Extract the (x, y) coordinate from the center of the cell holding the provided text.  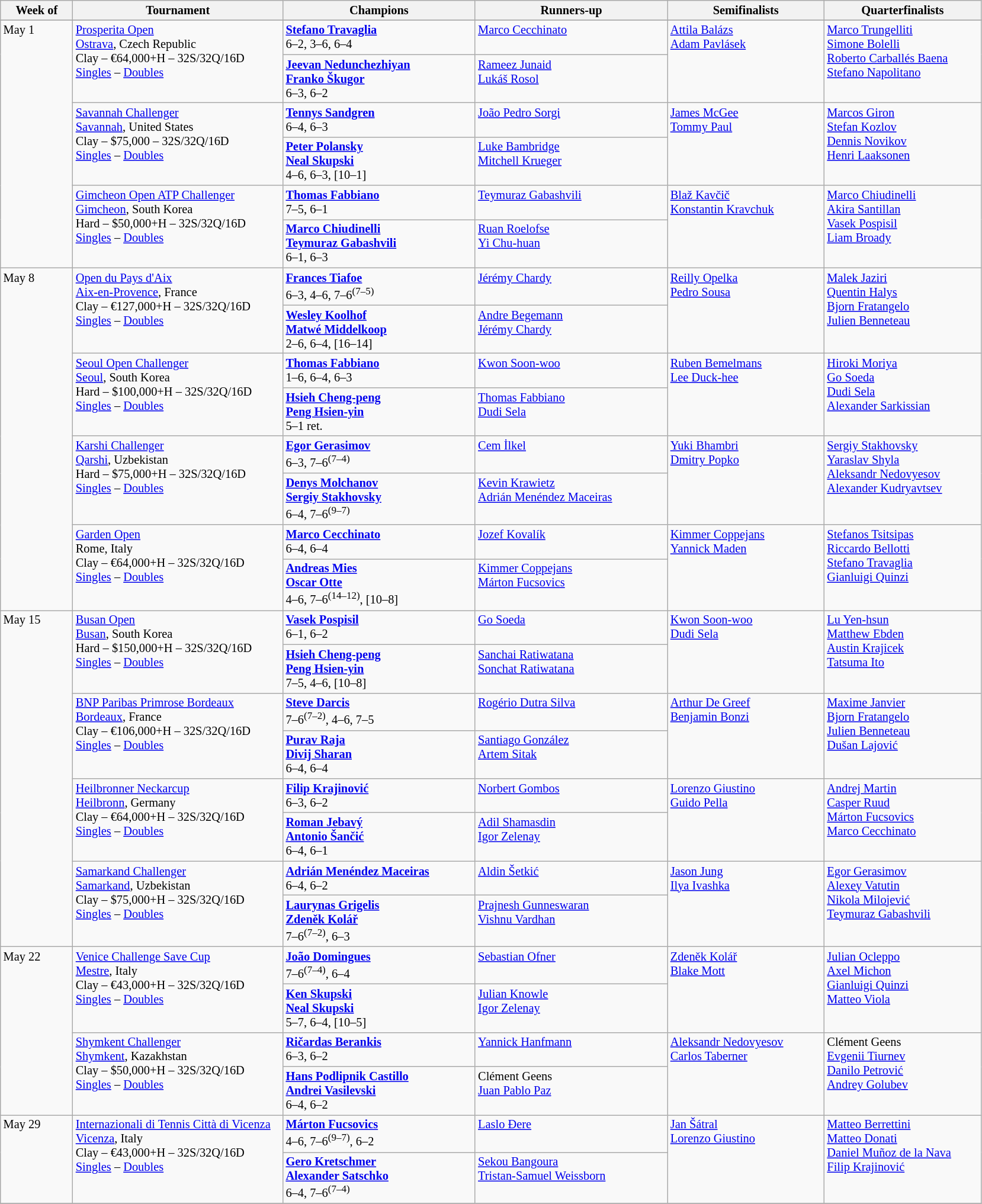
Julian Ocleppo Axel Michon Gianluigi Quinzi Matteo Viola (903, 989)
Kevin Krawietz Adrián Menéndez Maceiras (571, 499)
Hans Podlipnik Castillo Andrei Vasilevski6–4, 6–2 (379, 1090)
Arthur De Greef Benjamin Bonzi (746, 736)
May 29 (37, 1159)
Marcos Giron Stefan Kozlov Dennis Novikov Henri Laaksonen (903, 143)
May 8 (37, 439)
Jason Jung Ilya Ivashka (746, 904)
Maxime Janvier Bjorn Fratangelo Julien Benneteau Dušan Lajović (903, 736)
Gimcheon Open ATP ChallengerGimcheon, South Korea Hard – $50,000+H – 32S/32Q/16DSingles – Doubles (178, 226)
Shymkent ChallengerShymkent, Kazakhstan Clay – $50,000+H – 32S/32Q/16DSingles – Doubles (178, 1073)
Santiago González Artem Sitak (571, 754)
Kwon Soon-woo (571, 371)
Laurynas Grigelis Zdeněk Kolář7–6(7–2), 6–3 (379, 920)
Busan OpenBusan, South Korea Hard – $150,000+H – 32S/32Q/16DSingles – Doubles (178, 651)
Garden OpenRome, Italy Clay – €64,000+H – 32S/32Q/16DSingles – Doubles (178, 567)
Sekou Bangoura Tristan-Samuel Weissborn (571, 1177)
Go Soeda (571, 627)
Ruben Bemelmans Lee Duck-hee (746, 394)
Kimmer Coppejans Yannick Maden (746, 567)
Hsieh Cheng-peng Peng Hsien-yin5–1 ret. (379, 412)
Teymuraz Gabashvili (571, 203)
Marco Chiudinelli Akira Santillan Vasek Pospisil Liam Broady (903, 226)
Matteo Berrettini Matteo Donati Daniel Muñoz de la Nava Filip Krajinović (903, 1159)
Runners-up (571, 10)
Kimmer Coppejans Márton Fucsovics (571, 584)
Aleksandr Nedovyesov Carlos Taberner (746, 1073)
Egor Gerasimov Alexey Vatutin Nikola Milojević Teymuraz Gabashvili (903, 904)
Andrej Martin Casper Ruud Márton Fucsovics Marco Cecchinato (903, 820)
Purav Raja Divij Sharan6–4, 6–4 (379, 754)
Luke Bambridge Mitchell Krueger (571, 161)
Prosperita OpenOstrava, Czech Republic Clay – €64,000+H – 32S/32Q/16DSingles – Doubles (178, 62)
Semifinalists (746, 10)
Wesley Koolhof Matwé Middelkoop2–6, 6–4, [16–14] (379, 329)
Sebastian Ofner (571, 965)
Jeevan Nedunchezhiyan Franko Škugor6–3, 6–2 (379, 79)
Zdeněk Kolář Blake Mott (746, 989)
Marco Cecchinato (571, 37)
Andreas Mies Oscar Otte4–6, 7–6(14–12), [10–8] (379, 584)
Ruan Roelofse Yi Chu-huan (571, 243)
Andre Begemann Jérémy Chardy (571, 329)
Week of (37, 10)
Quarterfinalists (903, 10)
Open du Pays d'AixAix-en-Provence, France Clay – €127,000+H – 32S/32Q/16DSingles – Doubles (178, 310)
Marco Cecchinato6–4, 6–4 (379, 542)
Ričardas Berankis6–3, 6–2 (379, 1049)
Jan Šátral Lorenzo Giustino (746, 1159)
Egor Gerasimov6–3, 7–6(7–4) (379, 455)
Marco Trungelliti Simone Bolelli Roberto Carballés Baena Stefano Napolitano (903, 62)
Malek Jaziri Quentin Halys Bjorn Fratangelo Julien Benneteau (903, 310)
Sergiy Stakhovsky Yaraslav Shyla Aleksandr Nedovyesov Alexander Kudryavtsev (903, 480)
Marco Chiudinelli Teymuraz Gabashvili6–1, 6–3 (379, 243)
Thomas Fabbiano1–6, 6–4, 6–3 (379, 371)
Stefano Travaglia6–2, 3–6, 6–4 (379, 37)
BNP Paribas Primrose BordeauxBordeaux, France Clay – €106,000+H – 32S/32Q/16DSingles – Doubles (178, 736)
João Domingues7–6(7–4), 6–4 (379, 965)
Savannah ChallengerSavannah, United States Clay – $75,000 – 32S/32Q/16DSingles – Doubles (178, 143)
Filip Krajinović6–3, 6–2 (379, 795)
Roman Jebavý Antonio Šančić6–4, 6–1 (379, 837)
Sanchai Ratiwatana Sonchat Ratiwatana (571, 669)
Tennys Sandgren6–4, 6–3 (379, 120)
Clément Geens Evgenii Tiurnev Danilo Petrović Andrey Golubev (903, 1073)
Karshi ChallengerQarshi, Uzbekistan Hard – $75,000+H – 32S/32Q/16DSingles – Doubles (178, 480)
Rogério Dutra Silva (571, 712)
Laslo Đere (571, 1134)
May 15 (37, 778)
Stefanos Tsitsipas Riccardo Bellotti Stefano Travaglia Gianluigi Quinzi (903, 567)
Adrián Menéndez Maceiras6–4, 6–2 (379, 878)
Aldin Šetkić (571, 878)
Clément Geens Juan Pablo Paz (571, 1090)
Thomas Fabbiano Dudi Sela (571, 412)
João Pedro Sorgi (571, 120)
Blaž Kavčič Konstantin Kravchuk (746, 226)
Venice Challenge Save CupMestre, Italy Clay – €43,000+H – 32S/32Q/16DSingles – Doubles (178, 989)
Heilbronner NeckarcupHeilbronn, Germany Clay – €64,000+H – 32S/32Q/16DSingles – Doubles (178, 820)
May 22 (37, 1030)
Champions (379, 10)
Lorenzo Giustino Guido Pella (746, 820)
Jérémy Chardy (571, 287)
Frances Tiafoe6–3, 4–6, 7–6(7–5) (379, 287)
Denys Molchanov Sergiy Stakhovsky6–4, 7–6(9–7) (379, 499)
Yannick Hanfmann (571, 1049)
Márton Fucsovics4–6, 7–6(9–7), 6–2 (379, 1134)
Kwon Soon-woo Dudi Sela (746, 651)
Yuki Bhambri Dmitry Popko (746, 480)
Hsieh Cheng-peng Peng Hsien-yin7–5, 4–6, [10–8] (379, 669)
Lu Yen-hsun Matthew Ebden Austin Krajicek Tatsuma Ito (903, 651)
Tournament (178, 10)
Peter Polansky Neal Skupski4–6, 6–3, [10–1] (379, 161)
Prajnesh Gunneswaran Vishnu Vardhan (571, 920)
Reilly Opelka Pedro Sousa (746, 310)
James McGee Tommy Paul (746, 143)
Gero Kretschmer Alexander Satschko6–4, 7–6(7–4) (379, 1177)
Jozef Kovalík (571, 542)
Seoul Open ChallengerSeoul, South Korea Hard – $100,000+H – 32S/32Q/16DSingles – Doubles (178, 394)
Vasek Pospisil6–1, 6–2 (379, 627)
Samarkand ChallengerSamarkand, Uzbekistan Clay – $75,000+H – 32S/32Q/16DSingles – Doubles (178, 904)
Adil Shamasdin Igor Zelenay (571, 837)
Internazionali di Tennis Città di VicenzaVicenza, Italy Clay – €43,000+H – 32S/32Q/16DSingles – Doubles (178, 1159)
Rameez Junaid Lukáš Rosol (571, 79)
Hiroki Moriya Go Soeda Dudi Sela Alexander Sarkissian (903, 394)
Julian Knowle Igor Zelenay (571, 1008)
Cem İlkel (571, 455)
Steve Darcis7–6(7–2), 4–6, 7–5 (379, 712)
May 1 (37, 144)
Thomas Fabbiano7–5, 6–1 (379, 203)
Attila Balázs Adam Pavlásek (746, 62)
Ken Skupski Neal Skupski5–7, 6–4, [10–5] (379, 1008)
Norbert Gombos (571, 795)
